Locate the cell with the specified text and output its [x, y] center coordinate. 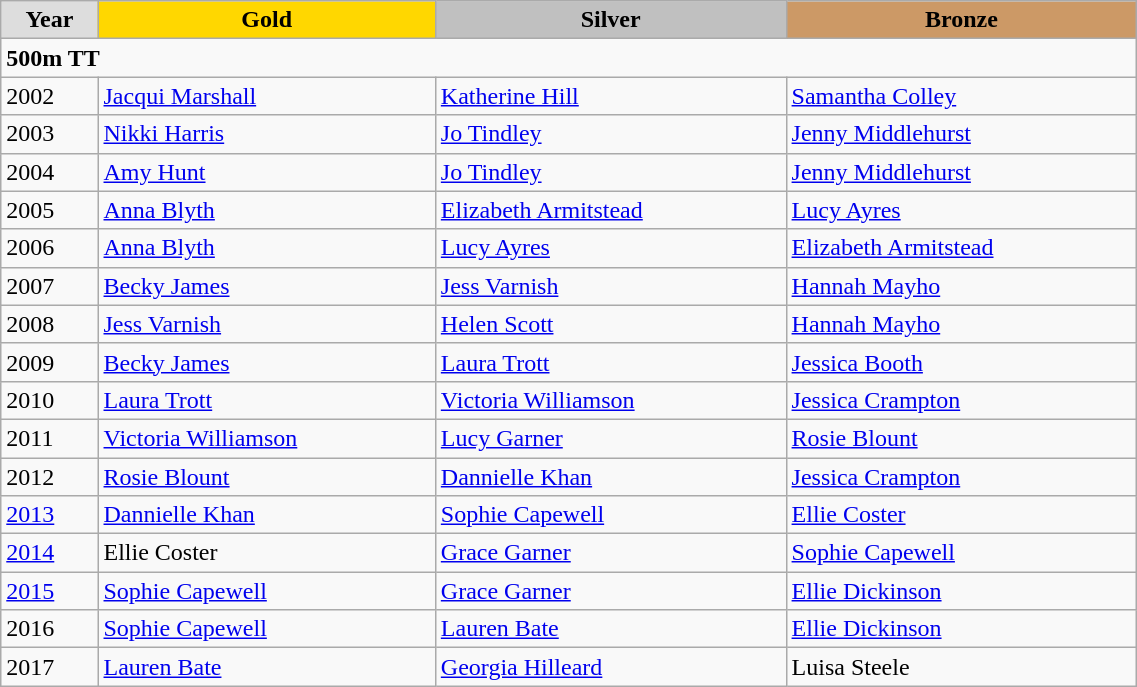
2011 [50, 438]
2005 [50, 210]
Amy Hunt [266, 172]
Silver [610, 20]
Lucy Garner [610, 438]
Helen Scott [610, 324]
Samantha Colley [962, 96]
2013 [50, 515]
Georgia Hilleard [610, 667]
2016 [50, 629]
2017 [50, 667]
Bronze [962, 20]
Luisa Steele [962, 667]
Jessica Booth [962, 362]
2003 [50, 134]
Nikki Harris [266, 134]
2012 [50, 477]
2006 [50, 248]
Katherine Hill [610, 96]
2002 [50, 96]
2008 [50, 324]
Jacqui Marshall [266, 96]
Gold [266, 20]
2014 [50, 553]
2015 [50, 591]
Year [50, 20]
2004 [50, 172]
2007 [50, 286]
2010 [50, 400]
500m TT [569, 58]
2009 [50, 362]
